Pinpoint the cell where the given text exists, returning its [X, Y] midpoint coordinate. 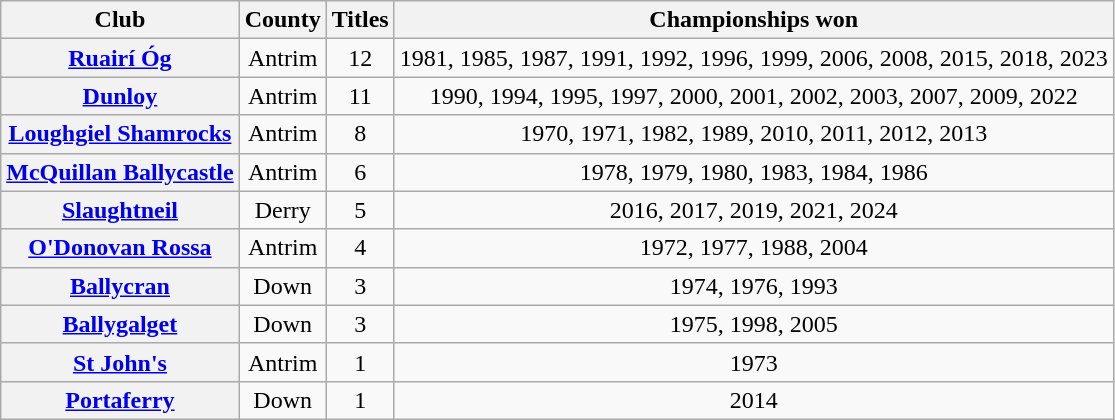
1973 [754, 362]
5 [360, 210]
Titles [360, 20]
Ballycran [120, 286]
Derry [282, 210]
1990, 1994, 1995, 1997, 2000, 2001, 2002, 2003, 2007, 2009, 2022 [754, 96]
Ruairí Óg [120, 58]
1978, 1979, 1980, 1983, 1984, 1986 [754, 172]
Loughgiel Shamrocks [120, 134]
County [282, 20]
12 [360, 58]
6 [360, 172]
4 [360, 248]
St John's [120, 362]
1972, 1977, 1988, 2004 [754, 248]
2014 [754, 400]
1975, 1998, 2005 [754, 324]
Ballygalget [120, 324]
11 [360, 96]
McQuillan Ballycastle [120, 172]
Dunloy [120, 96]
8 [360, 134]
Championships won [754, 20]
1974, 1976, 1993 [754, 286]
2016, 2017, 2019, 2021, 2024 [754, 210]
O'Donovan Rossa [120, 248]
1970, 1971, 1982, 1989, 2010, 2011, 2012, 2013 [754, 134]
1981, 1985, 1987, 1991, 1992, 1996, 1999, 2006, 2008, 2015, 2018, 2023 [754, 58]
Club [120, 20]
Slaughtneil [120, 210]
Portaferry [120, 400]
